For the text-containing cell, return its midpoint in (X, Y) coordinate format. 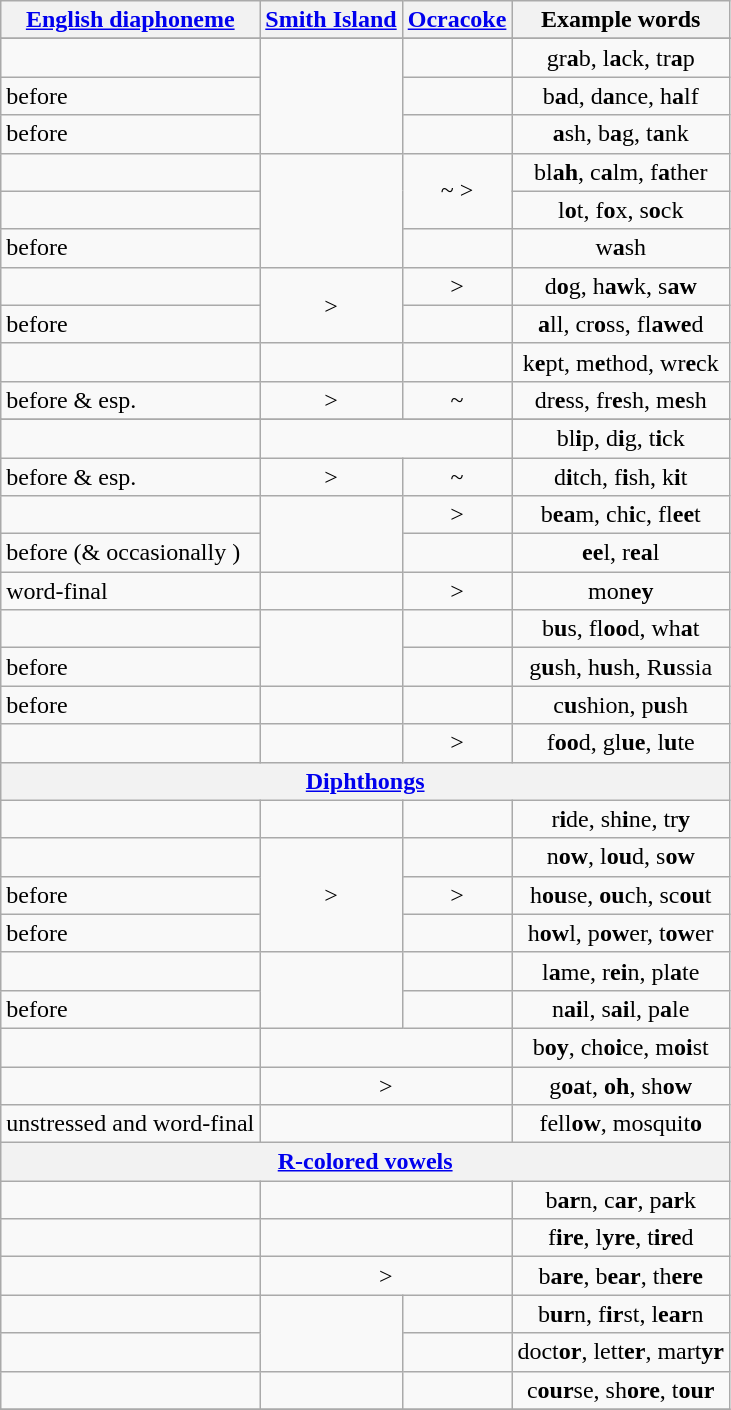
blah, calm, father (621, 172)
ditch, fish, kit (621, 477)
boy, choice, moist (621, 1047)
Smith Island (331, 20)
bus, flood, what (621, 629)
Diphthongs (366, 781)
beam, chic, fleet (621, 515)
blip, dig, tick (621, 438)
Example words (621, 20)
Ocracoke (457, 20)
doctor, letter, martyr (621, 1352)
cushion, push (621, 705)
ash, bag, tank (621, 134)
bare, bear, there (621, 1276)
all, cross, flawed (621, 324)
grab, lack, trap (621, 58)
lot, fox, sock (621, 210)
fellow, mosquito (621, 1124)
lame, rein, plate (621, 971)
howl, power, tower (621, 933)
money (621, 591)
~ > (457, 191)
burn, first, learn (621, 1314)
eel, real (621, 553)
kept, method, wreck (621, 362)
before (& occasionally ) (130, 553)
house, ouch, scout (621, 895)
word-final (130, 591)
English diaphoneme (130, 20)
wash (621, 248)
food, glue, lute (621, 743)
R-colored vowels (366, 1162)
fire, lyre, tired (621, 1238)
barn, car, park (621, 1200)
dress, fresh, mesh (621, 400)
nail, sail, pale (621, 1009)
course, shore, tour (621, 1390)
unstressed and word-final (130, 1124)
dog, hawk, saw (621, 286)
gush, hush, Russia (621, 667)
now, loud, sow (621, 857)
bad, dance, half (621, 96)
goat, oh, show (621, 1085)
ride, shine, try (621, 819)
